Return [x, y] of the center of cell containing provided text 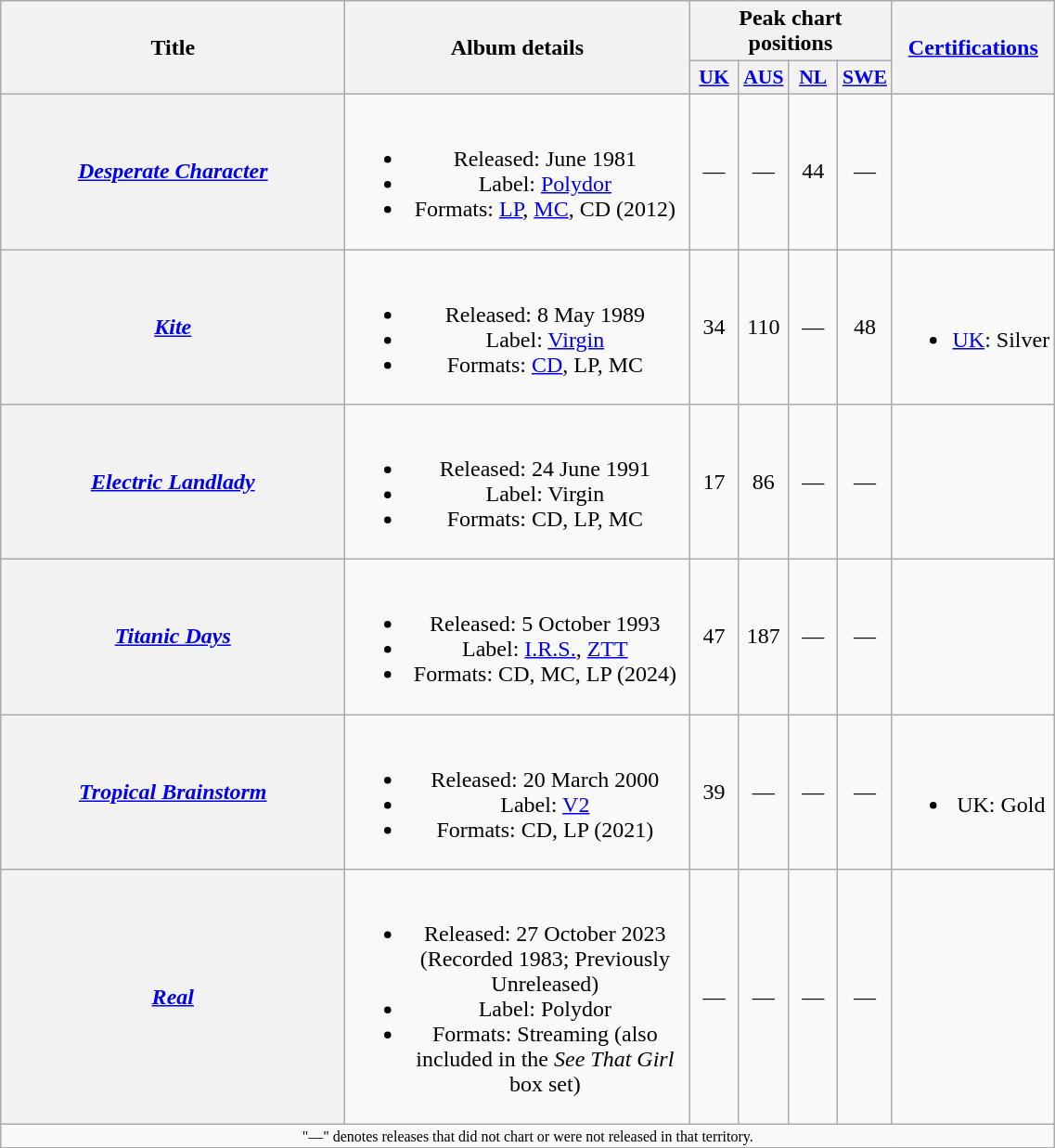
Released: 8 May 1989Label: VirginFormats: CD, LP, MC [518, 327]
Album details [518, 48]
44 [813, 171]
110 [763, 327]
Kite [173, 327]
86 [763, 483]
39 [714, 793]
Desperate Character [173, 171]
Tropical Brainstorm [173, 793]
SWE [865, 78]
Released: 24 June 1991Label: VirginFormats: CD, LP, MC [518, 483]
Certifications [973, 48]
Electric Landlady [173, 483]
Titanic Days [173, 637]
Released: 27 October 2023 (Recorded 1983; Previously Unreleased)Label: PolydorFormats: Streaming (also included in the See That Girl box set) [518, 997]
UK [714, 78]
17 [714, 483]
Released: 20 March 2000Label: V2Formats: CD, LP (2021) [518, 793]
"—" denotes releases that did not chart or were not released in that territory. [528, 1136]
UK: Silver [973, 327]
NL [813, 78]
Real [173, 997]
AUS [763, 78]
47 [714, 637]
34 [714, 327]
Peak chart positions [791, 32]
Title [173, 48]
187 [763, 637]
Released: 5 October 1993Label: I.R.S., ZTTFormats: CD, MC, LP (2024) [518, 637]
48 [865, 327]
Released: June 1981Label: PolydorFormats: LP, MC, CD (2012) [518, 171]
UK: Gold [973, 793]
